From the cell containing the given text, extract its center point as (x, y) coordinate. 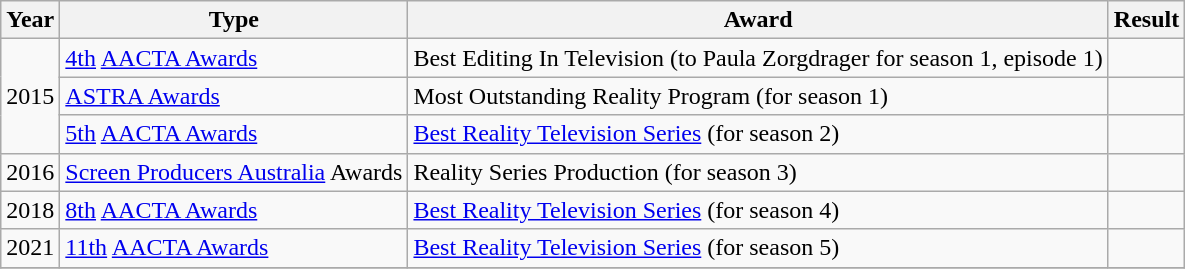
Award (758, 20)
5th AACTA Awards (234, 134)
4th AACTA Awards (234, 58)
Best Reality Television Series (for season 5) (758, 248)
2018 (30, 210)
2015 (30, 96)
2016 (30, 172)
Year (30, 20)
Result (1146, 20)
Screen Producers Australia Awards (234, 172)
Type (234, 20)
Best Reality Television Series (for season 4) (758, 210)
11th AACTA Awards (234, 248)
Reality Series Production (for season 3) (758, 172)
ASTRA Awards (234, 96)
8th AACTA Awards (234, 210)
Best Editing In Television (to Paula Zorgdrager for season 1, episode 1) (758, 58)
2021 (30, 248)
Most Outstanding Reality Program (for season 1) (758, 96)
Best Reality Television Series (for season 2) (758, 134)
